Pinpoint the cell where the given text exists, returning its (x, y) midpoint coordinate. 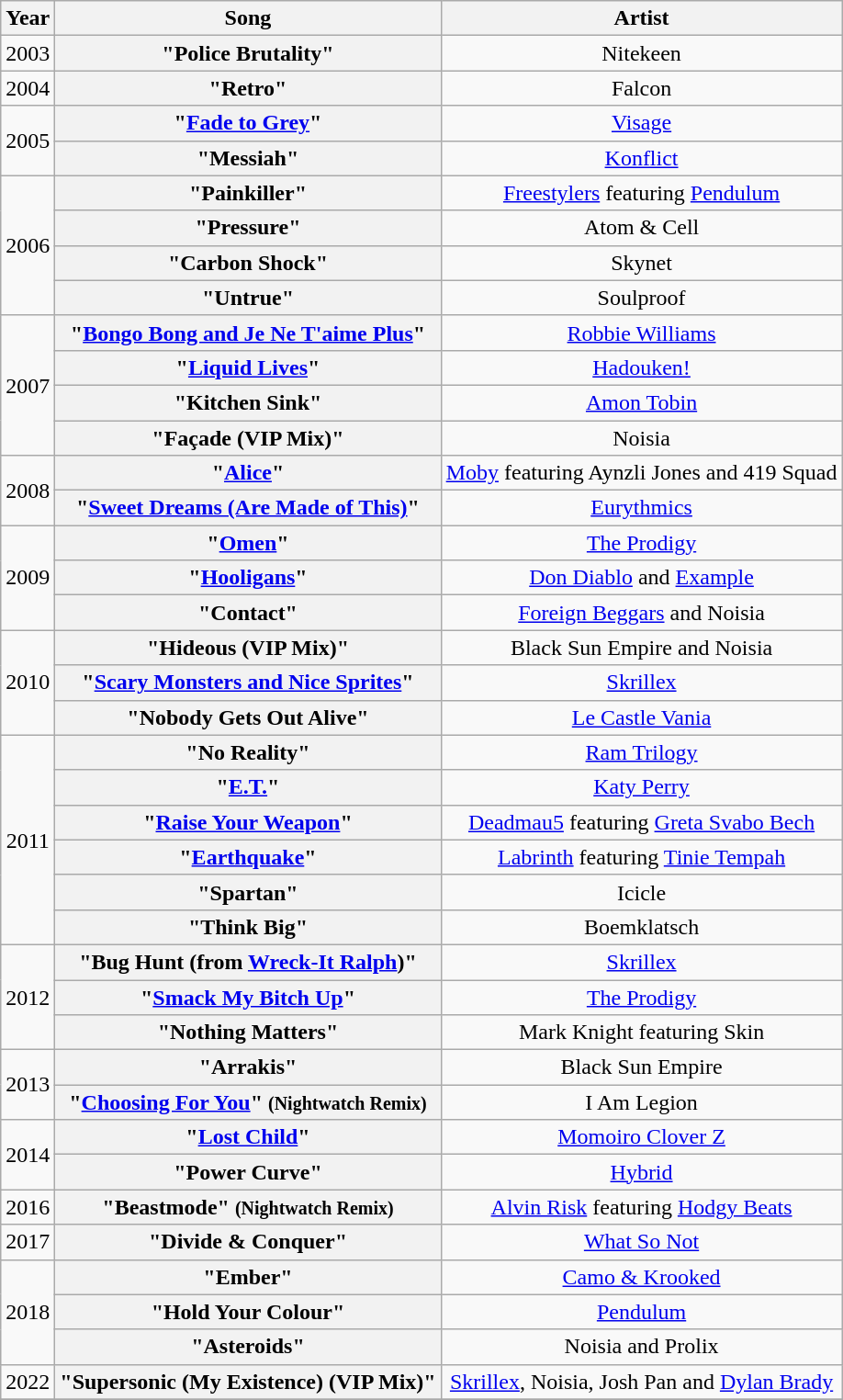
Noisia (641, 438)
"Lost Child" (248, 1137)
"Choosing For You" (Nightwatch Remix) (248, 1102)
Deadmau5 featuring Greta Svabo Bech (641, 822)
"Messiah" (248, 158)
Mark Knight featuring Skin (641, 1033)
Noisia and Prolix (641, 1347)
"Bongo Bong and Je Ne T'aime Plus" (248, 333)
2006 (28, 245)
"Nobody Gets Out Alive" (248, 717)
Momoiro Clover Z (641, 1137)
Skynet (641, 263)
2011 (28, 840)
"Façade (VIP Mix)" (248, 438)
Moby featuring Aynzli Jones and 419 Squad (641, 473)
Atom & Cell (641, 228)
"Police Brutality" (248, 53)
"Hold Your Colour" (248, 1312)
2017 (28, 1242)
"Arrakis" (248, 1067)
Hadouken! (641, 367)
"Asteroids" (248, 1347)
"Think Big" (248, 927)
"Bug Hunt (from Wreck-It Ralph)" (248, 962)
"Fade to Grey" (248, 123)
"Contact" (248, 613)
I Am Legion (641, 1102)
"Raise Your Weapon" (248, 822)
Boemklatsch (641, 927)
Eurythmics (641, 508)
Don Diablo and Example (641, 578)
2013 (28, 1085)
"Omen" (248, 543)
"Scary Monsters and Nice Sprites" (248, 683)
"Kitchen Sink" (248, 402)
"Alice" (248, 473)
"Nothing Matters" (248, 1033)
"Pressure" (248, 228)
2010 (28, 683)
Hybrid (641, 1172)
Visage (641, 123)
Amon Tobin (641, 402)
Le Castle Vania (641, 717)
Ram Trilogy (641, 752)
"Supersonic (My Existence) (VIP Mix)" (248, 1382)
2018 (28, 1312)
Skrillex, Noisia, Josh Pan and Dylan Brady (641, 1382)
Artist (641, 18)
Konflict (641, 158)
Katy Perry (641, 787)
Black Sun Empire and Noisia (641, 648)
"Earthquake" (248, 857)
"Hooligans" (248, 578)
2012 (28, 997)
Alvin Risk featuring Hodgy Beats (641, 1207)
"Divide & Conquer" (248, 1242)
"Power Curve" (248, 1172)
Nitekeen (641, 53)
Labrinth featuring Tinie Tempah (641, 857)
"Smack My Bitch Up" (248, 997)
Song (248, 18)
Robbie Williams (641, 333)
Falcon (641, 88)
Icicle (641, 892)
Foreign Beggars and Noisia (641, 613)
Black Sun Empire (641, 1067)
2016 (28, 1207)
2005 (28, 141)
2008 (28, 491)
Soulproof (641, 298)
2007 (28, 385)
"Spartan" (248, 892)
"Untrue" (248, 298)
Camo & Krooked (641, 1277)
"Ember" (248, 1277)
2003 (28, 53)
"Liquid Lives" (248, 367)
"Carbon Shock" (248, 263)
2014 (28, 1155)
2022 (28, 1382)
"Beastmode" (Nightwatch Remix) (248, 1207)
Pendulum (641, 1312)
"Painkiller" (248, 193)
2009 (28, 578)
"Sweet Dreams (Are Made of This)" (248, 508)
"Retro" (248, 88)
What So Not (641, 1242)
"E.T." (248, 787)
2004 (28, 88)
"No Reality" (248, 752)
Freestylers featuring Pendulum (641, 193)
Year (28, 18)
"Hideous (VIP Mix)" (248, 648)
